Determine the (X, Y) coordinate at the center of the cell enclosing the given text.  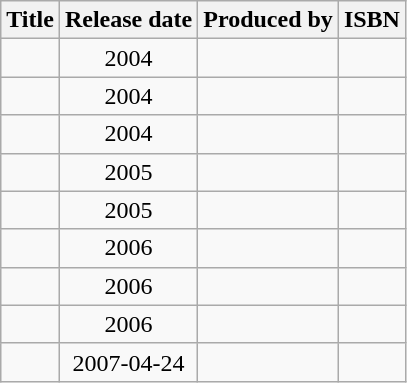
ISBN (372, 20)
Produced by (268, 20)
2007-04-24 (128, 362)
Release date (128, 20)
Title (30, 20)
